Identify which cell holds the provided text, then report its (x, y) central coordinate. 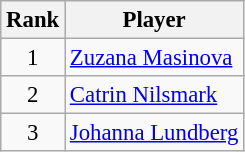
1 (33, 58)
Johanna Lundberg (154, 133)
3 (33, 133)
2 (33, 95)
Catrin Nilsmark (154, 95)
Rank (33, 20)
Player (154, 20)
Zuzana Masinova (154, 58)
